Search for the cell housing the specified text and yield its [X, Y] center coordinate. 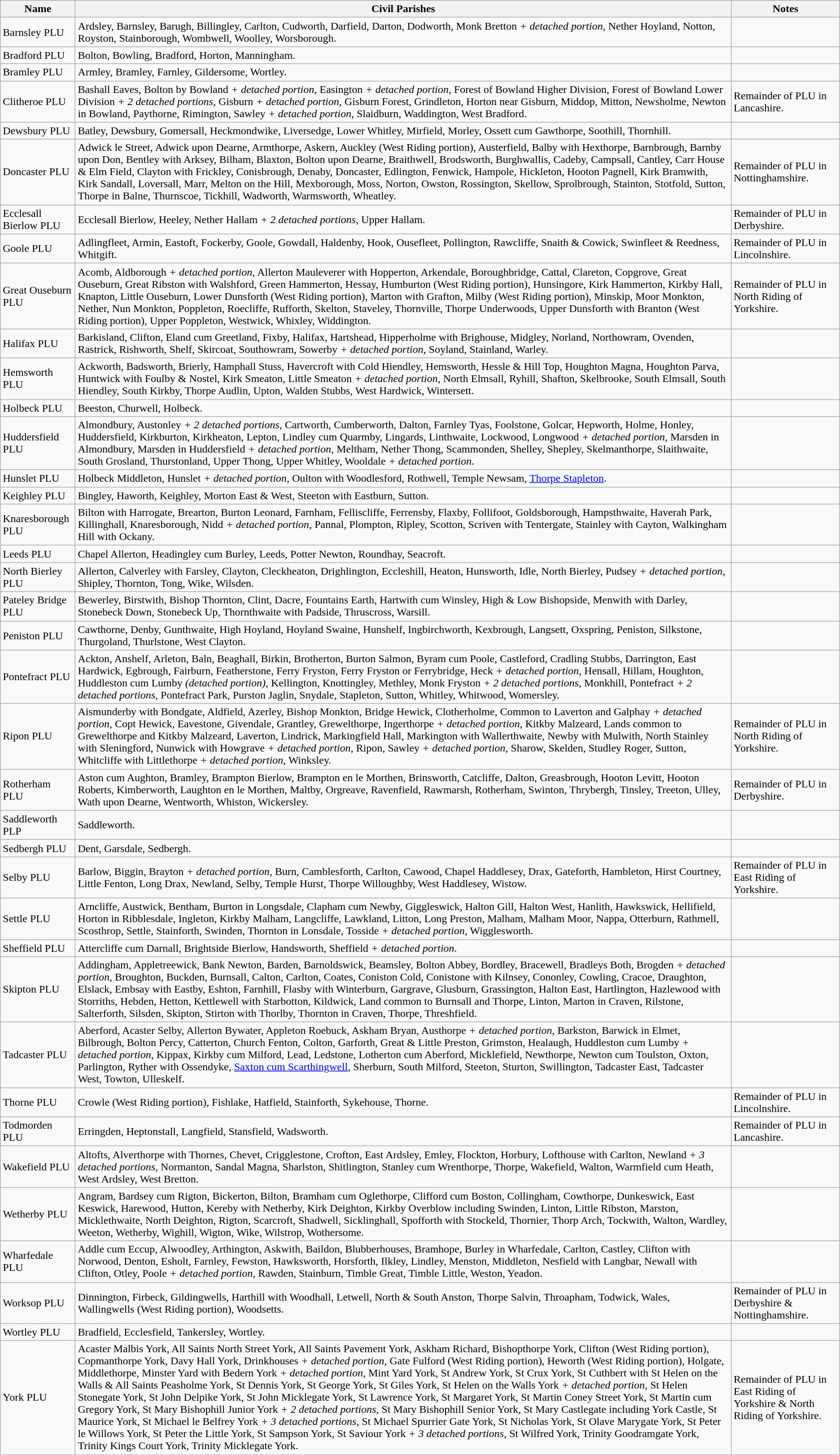
Keighley PLU [38, 496]
Sedbergh PLU [38, 848]
Erringden, Heptonstall, Langfield, Stansfield, Wadsworth. [403, 1131]
Selby PLU [38, 877]
Notes [785, 9]
Holbeck PLU [38, 408]
Leeds PLU [38, 554]
Armley, Bramley, Farnley, Gildersome, Wortley. [403, 72]
Crowle (West Riding portion), Fishlake, Hatfield, Stainforth, Sykehouse, Thorne. [403, 1103]
Huddersfield PLU [38, 444]
Saddleworth PLP [38, 825]
Remainder of PLU in Nottinghamshire. [785, 172]
Wortley PLU [38, 1332]
Batley, Dewsbury, Gomersall, Heckmondwike, Liversedge, Lower Whitley, Mirfield, Morley, Ossett cum Gawthorpe, Soothill, Thornhill. [403, 131]
Worksop PLU [38, 1303]
Hemsworth PLU [38, 378]
Bradford PLU [38, 55]
Dewsbury PLU [38, 131]
Thorne PLU [38, 1103]
Bramley PLU [38, 72]
North Bierley PLU [38, 577]
Bingley, Haworth, Keighley, Morton East & West, Steeton with Eastburn, Sutton. [403, 496]
Barnsley PLU [38, 32]
Peniston PLU [38, 636]
York PLU [38, 1398]
Great Ouseburn PLU [38, 296]
Goole PLU [38, 249]
Clitheroe PLU [38, 101]
Ripon PLU [38, 736]
Civil Parishes [403, 9]
Attercliffe cum Darnall, Brightside Bierlow, Handsworth, Sheffield + detached portion. [403, 948]
Settle PLU [38, 919]
Ecclesall Bierlow, Heeley, Nether Hallam + 2 detached portions, Upper Hallam. [403, 219]
Rotherham PLU [38, 790]
Saddleworth. [403, 825]
Ecclesall Bierlow PLU [38, 219]
Halifax PLU [38, 343]
Beeston, Churwell, Holbeck. [403, 408]
Pontefract PLU [38, 677]
Wharfedale PLU [38, 1262]
Skipton PLU [38, 989]
Name [38, 9]
Hunslet PLU [38, 479]
Dent, Garsdale, Sedbergh. [403, 848]
Remainder of PLU in East Riding of Yorkshire & North Riding of Yorkshire. [785, 1398]
Holbeck Middleton, Hunslet + detached portion, Oulton with Woodlesford, Rothwell, Temple Newsam, Thorpe Stapleton. [403, 479]
Tadcaster PLU [38, 1055]
Pateley Bridge PLU [38, 606]
Sheffield PLU [38, 948]
Doncaster PLU [38, 172]
Knaresborough PLU [38, 525]
Bradfield, Ecclesfield, Tankersley, Wortley. [403, 1332]
Todmorden PLU [38, 1131]
Remainder of PLU in Derbyshire & Nottinghamshire. [785, 1303]
Wakefield PLU [38, 1167]
Wetherby PLU [38, 1214]
Remainder of PLU in East Riding of Yorkshire. [785, 877]
Bolton, Bowling, Bradford, Horton, Manningham. [403, 55]
Chapel Allerton, Headingley cum Burley, Leeds, Potter Newton, Roundhay, Seacroft. [403, 554]
